Scan for the cell matching the given text and deliver its [x, y] coordinate at center. 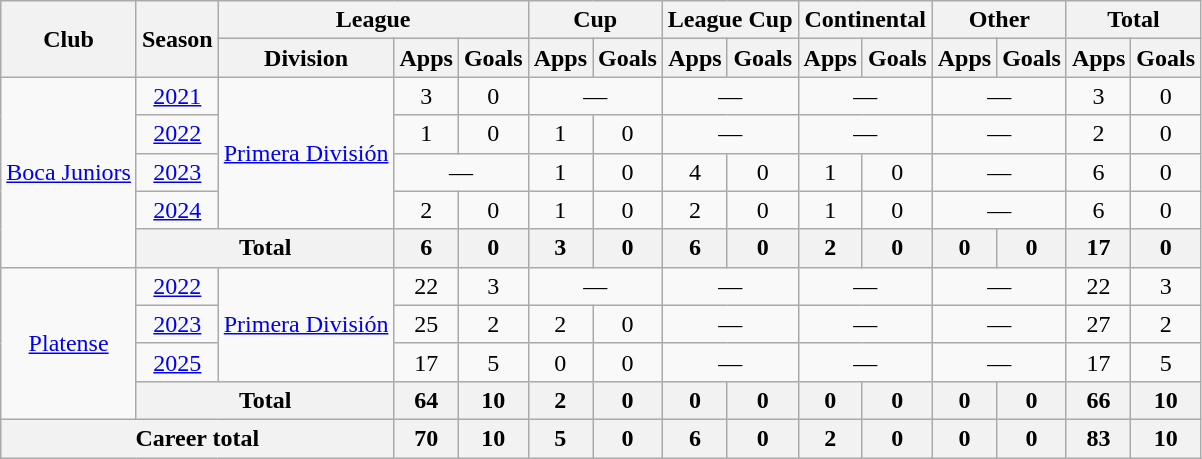
League Cup [730, 20]
27 [1098, 324]
Career total [198, 438]
66 [1098, 400]
25 [426, 324]
Club [69, 39]
2024 [177, 210]
Boca Juniors [69, 172]
Season [177, 39]
Continental [865, 20]
64 [426, 400]
4 [694, 172]
2025 [177, 362]
83 [1098, 438]
2021 [177, 96]
Cup [595, 20]
70 [426, 438]
Platense [69, 343]
Other [999, 20]
League [373, 20]
Division [306, 58]
